Determine the [X, Y] coordinate at the center of the cell enclosing the given text.  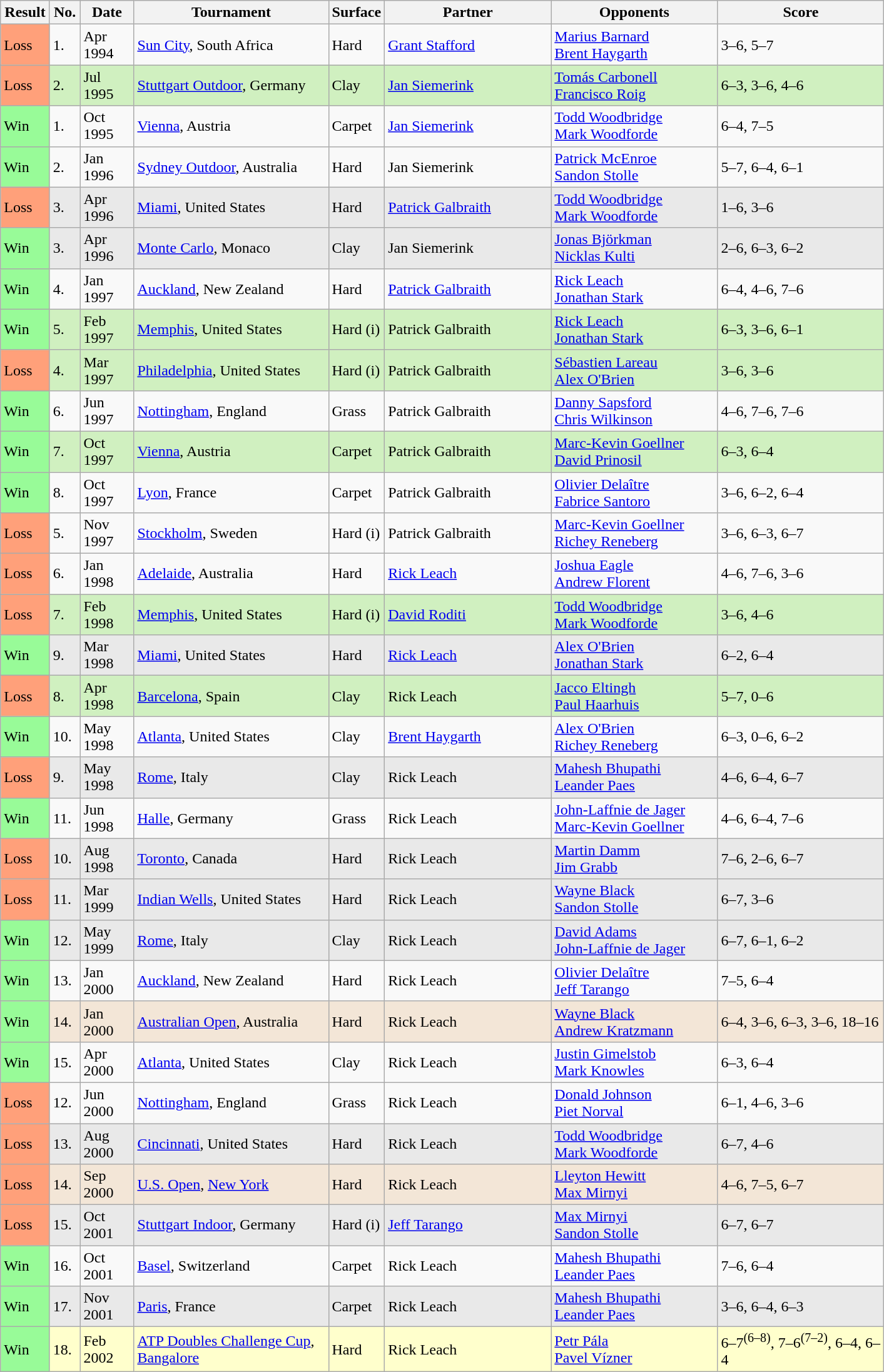
Jun 2000 [107, 1102]
Alex O'Brien Jonathan Stark [634, 656]
Petr Pála Pavel Vízner [634, 1349]
Halle, Germany [231, 818]
Result [25, 13]
Barcelona, Spain [231, 696]
6–4, 7–5 [801, 126]
Grant Stafford [468, 45]
Jan 1996 [107, 166]
4–6, 6–4, 6–7 [801, 777]
No. [65, 13]
Wayne Black Sandon Stolle [634, 900]
3–6, 6–3, 6–7 [801, 533]
6–4, 4–6, 7–6 [801, 289]
Adelaide, Australia [231, 574]
Jul 1995 [107, 85]
Brent Haygarth [468, 737]
Jun 1997 [107, 410]
Paris, France [231, 1306]
6–7, 4–6 [801, 1144]
18. [65, 1349]
6–3, 3–6, 6–1 [801, 329]
Max Mirnyi Sandon Stolle [634, 1225]
Tournament [231, 13]
Patrick McEnroe Sandon Stolle [634, 166]
Jun 1998 [107, 818]
7–6, 6–4 [801, 1266]
6–7, 3–6 [801, 900]
6–7, 6–7 [801, 1225]
U.S. Open, New York [231, 1185]
Score [801, 13]
Marc-Kevin Goellner David Prinosil [634, 452]
Sydney Outdoor, Australia [231, 166]
Aug 1998 [107, 858]
Sébastien Lareau Alex O'Brien [634, 370]
Jan 1997 [107, 289]
Indian Wells, United States [231, 900]
Martin Damm Jim Grabb [634, 858]
4–6, 7–6, 7–6 [801, 410]
7–6, 2–6, 6–7 [801, 858]
2–6, 6–3, 6–2 [801, 248]
Apr 1998 [107, 696]
Jan 1998 [107, 574]
1–6, 3–6 [801, 208]
Justin Gimelstob Mark Knowles [634, 1062]
6–7(6–8), 7–6(7–2), 6–4, 6–4 [801, 1349]
Stuttgart Outdoor, Germany [231, 85]
17. [65, 1306]
Alex O'Brien Richey Reneberg [634, 737]
Sep 2000 [107, 1185]
4–6, 6–4, 7–6 [801, 818]
6–3, 0–6, 6–2 [801, 737]
David Adams John-Laffnie de Jager [634, 940]
Mar 1999 [107, 900]
Feb 1997 [107, 329]
ATP Doubles Challenge Cup, Bangalore [231, 1349]
Opponents [634, 13]
Lyon, France [231, 492]
Oct 1995 [107, 126]
6–7, 6–1, 6–2 [801, 940]
3–6, 3–6 [801, 370]
Basel, Switzerland [231, 1266]
Lleyton Hewitt Max Mirnyi [634, 1185]
Toronto, Canada [231, 858]
Philadelphia, United States [231, 370]
6–2, 6–4 [801, 656]
Australian Open, Australia [231, 1021]
Feb 2002 [107, 1349]
5–7, 6–4, 6–1 [801, 166]
Jacco Eltingh Paul Haarhuis [634, 696]
Mar 1997 [107, 370]
7–5, 6–4 [801, 981]
Mar 1998 [107, 656]
6–1, 4–6, 3–6 [801, 1102]
Cincinnati, United States [231, 1144]
Jeff Tarango [468, 1225]
3–6, 4–6 [801, 614]
May 1999 [107, 940]
3–6, 6–4, 6–3 [801, 1306]
Partner [468, 13]
6–3, 3–6, 4–6 [801, 85]
Monte Carlo, Monaco [231, 248]
3–6, 5–7 [801, 45]
Nov 1997 [107, 533]
16. [65, 1266]
David Roditi [468, 614]
Wayne Black Andrew Kratzmann [634, 1021]
6–4, 3–6, 6–3, 3–6, 18–16 [801, 1021]
John-Laffnie de Jager Marc-Kevin Goellner [634, 818]
Stockholm, Sweden [231, 533]
Danny Sapsford Chris Wilkinson [634, 410]
Marc-Kevin Goellner Richey Reneberg [634, 533]
Date [107, 13]
Tomás Carbonell Francisco Roig [634, 85]
Aug 2000 [107, 1144]
Donald Johnson Piet Norval [634, 1102]
Apr 1994 [107, 45]
Feb 1998 [107, 614]
Nov 2001 [107, 1306]
Olivier Delaître Jeff Tarango [634, 981]
Joshua Eagle Andrew Florent [634, 574]
Olivier Delaître Fabrice Santoro [634, 492]
Jonas Björkman Nicklas Kulti [634, 248]
4–6, 7–5, 6–7 [801, 1185]
Apr 2000 [107, 1062]
3–6, 6–2, 6–4 [801, 492]
Surface [357, 13]
Stuttgart Indoor, Germany [231, 1225]
Marius Barnard Brent Haygarth [634, 45]
Sun City, South Africa [231, 45]
5–7, 0–6 [801, 696]
4–6, 7–6, 3–6 [801, 574]
